Output the [X, Y] coordinate of the center of the cell containing the given text.  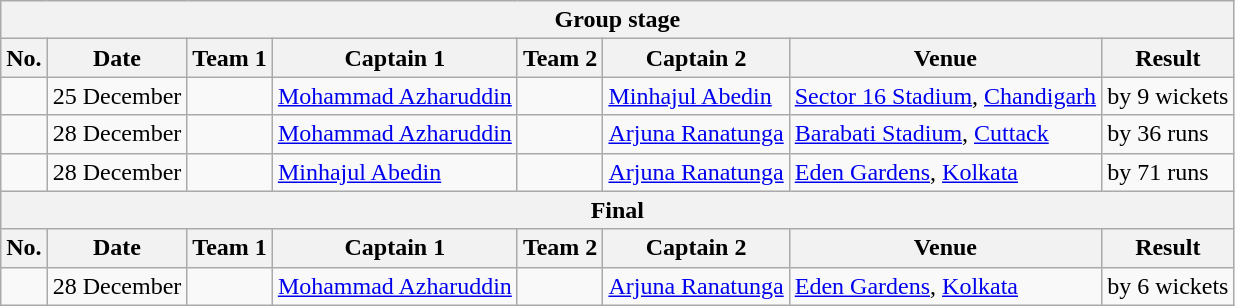
by 71 runs [1168, 172]
Final [618, 210]
by 6 wickets [1168, 286]
Barabati Stadium, Cuttack [945, 134]
Group stage [618, 20]
Sector 16 Stadium, Chandigarh [945, 96]
25 December [117, 96]
by 36 runs [1168, 134]
by 9 wickets [1168, 96]
